Find where the given text appears and provide that cell's center as (x, y) coordinate. 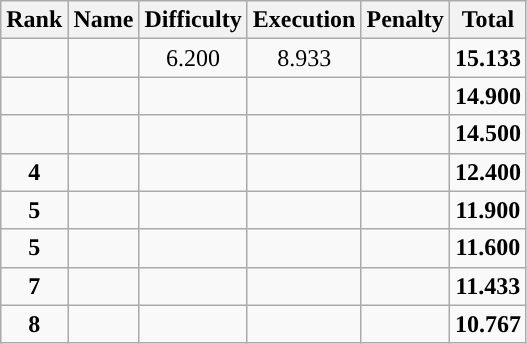
8 (34, 324)
14.500 (488, 134)
4 (34, 172)
11.433 (488, 286)
Penalty (405, 20)
6.200 (193, 58)
Rank (34, 20)
10.767 (488, 324)
Name (104, 20)
Execution (304, 20)
Total (488, 20)
12.400 (488, 172)
7 (34, 286)
8.933 (304, 58)
11.900 (488, 210)
14.900 (488, 96)
15.133 (488, 58)
11.600 (488, 248)
Difficulty (193, 20)
